Extract the (X, Y) coordinate from the center of the cell holding the provided text.  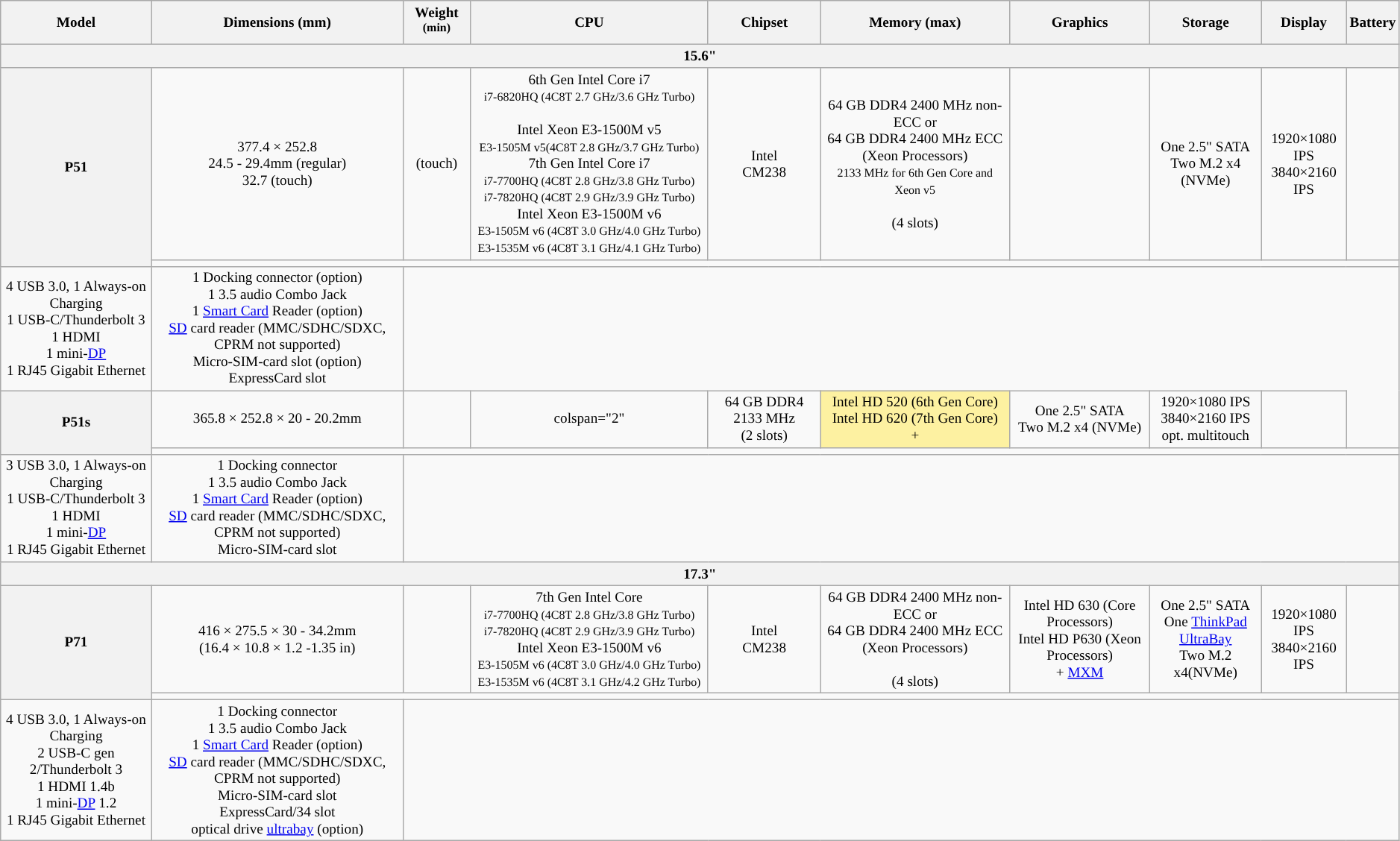
Intel HD 520 (6th Gen Core) Intel HD 620 (7th Gen Core) + (915, 419)
3 USB 3.0, 1 Always-on Charging 1 USB-C/Thunderbolt 3 1 HDMI 1 mini-DP 1 RJ45 Gigabit Ethernet (76, 508)
64 GB DDR4 2400 MHz non-ECC or64 GB DDR4 2400 MHz ECC (Xeon Processors) 2133 MHz for 6th Gen Core and Xeon v5(4 slots) (915, 164)
Display (1304, 22)
CPU (589, 22)
365.8 × 252.8 × 20 - 20.2mm (277, 419)
1 Docking connector 1 3.5 audio Combo Jack 1 Smart Card Reader (option) SD card reader (MMC/SDHC/SDXC, CPRM not supported) Micro-SIM-card slot (277, 508)
377.4 × 252.824.5 - 29.4mm (regular) 32.7 (touch) (277, 164)
One 2.5" SATA One ThinkPad UltraBay Two M.2 x4(NVMe) (1205, 639)
Dimensions (mm) (277, 22)
Model (76, 22)
4 USB 3.0, 1 Always-on Charging 1 USB-C/Thunderbolt 31 HDMI 1 mini-DP 1 RJ45 Gigabit Ethernet (76, 328)
P71 (76, 643)
1920×1080 IPS3840×2160 IPS (1304, 164)
Intel HD 630 (Core Processors) Intel HD P630 (Xeon Processors) + MXM (1080, 639)
colspan="2" (589, 419)
17.3" (700, 574)
Storage (1205, 22)
1920×1080 IPS 3840×2160 IPS (1304, 639)
P51 (76, 167)
64 GB DDR4 2133 MHz (2 slots) (764, 419)
Chipset (764, 22)
(touch) (436, 164)
1920×1080 IPS 3840×2160 IPS opt. multitouch (1205, 419)
Graphics (1080, 22)
P51s (76, 423)
416 × 275.5 × 30 - 34.2mm (16.4 × 10.8 × 1.2 -1.35 in) (277, 639)
64 GB DDR4 2400 MHz non-ECC or64 GB DDR4 2400 MHz ECC (Xeon Processors)(4 slots) (915, 639)
Battery (1372, 22)
Weight (min) (436, 22)
4 USB 3.0, 1 Always-on Charging 2 USB-C gen 2/Thunderbolt 3 1 HDMI 1.4b 1 mini-DP 1.2 1 RJ45 Gigabit Ethernet (76, 769)
15.6" (700, 57)
Memory (max) (915, 22)
